Locate the cell with the specified text and output its (X, Y) center coordinate. 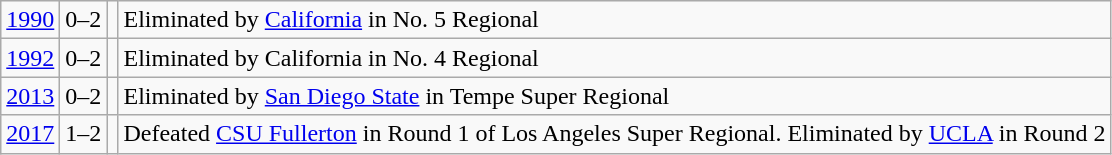
Eliminated by California in No. 5 Regional (614, 20)
1990 (30, 20)
Eliminated by California in No. 4 Regional (614, 58)
2013 (30, 96)
1992 (30, 58)
2017 (30, 134)
Eliminated by San Diego State in Tempe Super Regional (614, 96)
Defeated CSU Fullerton in Round 1 of Los Angeles Super Regional. Eliminated by UCLA in Round 2 (614, 134)
1–2 (84, 134)
